From the cell containing the given text, extract its center point as (X, Y) coordinate. 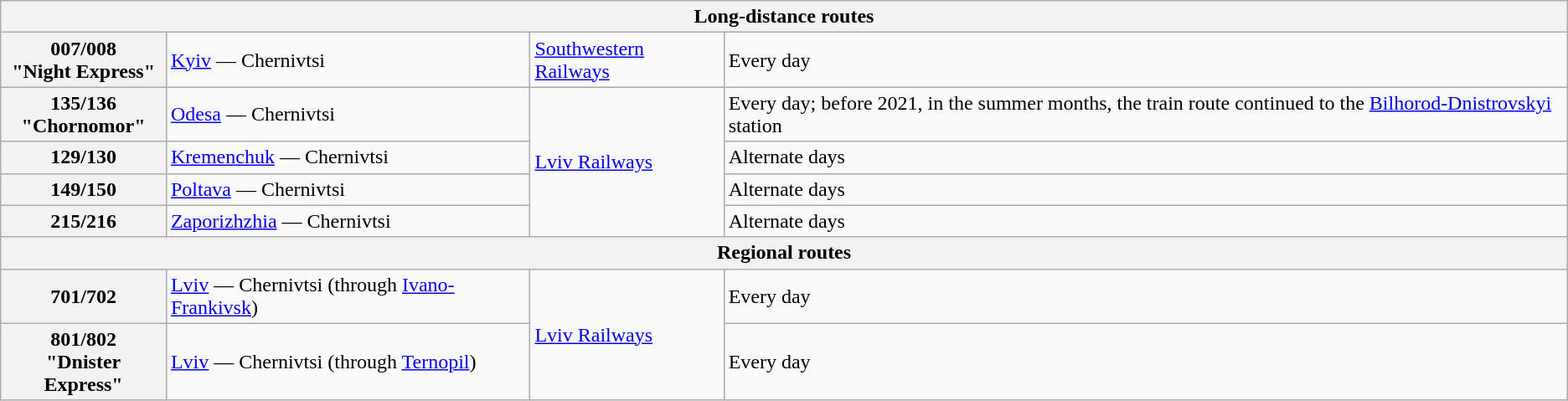
Odesa — Chernivtsi (348, 114)
Every day; before 2021, in the summer months, the train route continued to the Bilhorod-Dnistrovskyi station (1146, 114)
129/130 (84, 157)
Kyiv — Chernivtsi (348, 60)
Poltava — Chernivtsi (348, 189)
Lviv — Chernivtsi (through Ivano-Frankivsk) (348, 296)
149/150 (84, 189)
801/802"Dnister Express" (84, 362)
215/216 (84, 221)
007/008"Night Express" (84, 60)
Long-distance routes (784, 17)
701/702 (84, 296)
Kremenchuk — Chernivtsi (348, 157)
Lviv — Chernivtsi (through Ternopil) (348, 362)
Zaporizhzhia — Chernivtsi (348, 221)
135/136"Chornomor" (84, 114)
Southwestern Railways (627, 60)
Regional routes (784, 253)
